Detect which cell encompasses the target text, then output its [X, Y] center coordinate. 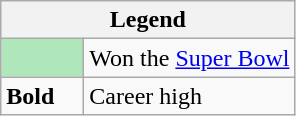
Bold [42, 96]
Won the Super Bowl [190, 58]
Legend [148, 20]
Career high [190, 96]
